Return [x, y] of the center of cell containing provided text 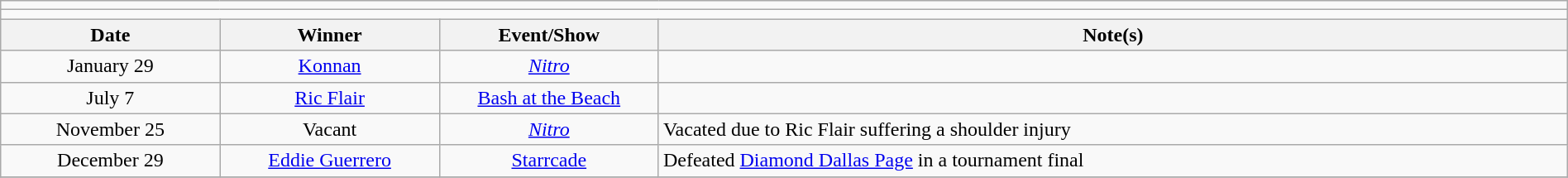
December 29 [111, 161]
November 25 [111, 129]
Winner [329, 35]
Bash at the Beach [549, 98]
January 29 [111, 66]
Event/Show [549, 35]
July 7 [111, 98]
Vacated due to Ric Flair suffering a shoulder injury [1113, 129]
Vacant [329, 129]
Eddie Guerrero [329, 161]
Defeated Diamond Dallas Page in a tournament final [1113, 161]
Konnan [329, 66]
Note(s) [1113, 35]
Starrcade [549, 161]
Ric Flair [329, 98]
Date [111, 35]
